Provide the (x, y) coordinate of the cell's center where the given text is located.  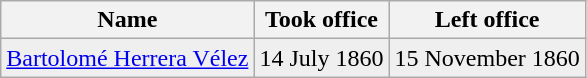
Left office (487, 20)
Bartolomé Herrera Vélez (128, 58)
Took office (322, 20)
Name (128, 20)
15 November 1860 (487, 58)
14 July 1860 (322, 58)
